Locate the cell with the specified text and output its [X, Y] center coordinate. 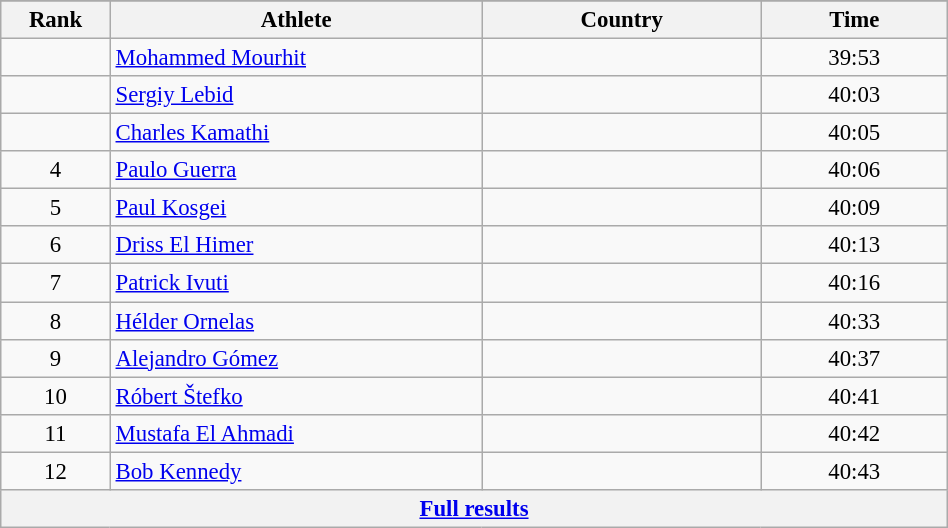
Paulo Guerra [296, 170]
40:43 [854, 471]
Rank [56, 20]
7 [56, 283]
Mohammed Mourhit [296, 58]
40:09 [854, 208]
40:13 [854, 245]
Country [622, 20]
Time [854, 20]
Hélder Ornelas [296, 321]
40:42 [854, 433]
Charles Kamathi [296, 133]
5 [56, 208]
40:41 [854, 396]
40:05 [854, 133]
9 [56, 358]
10 [56, 396]
Athlete [296, 20]
40:37 [854, 358]
40:16 [854, 283]
Bob Kennedy [296, 471]
Mustafa El Ahmadi [296, 433]
Driss El Himer [296, 245]
Paul Kosgei [296, 208]
8 [56, 321]
Patrick Ivuti [296, 283]
12 [56, 471]
4 [56, 170]
40:03 [854, 95]
6 [56, 245]
39:53 [854, 58]
11 [56, 433]
Alejandro Gómez [296, 358]
40:33 [854, 321]
Róbert Štefko [296, 396]
Sergiy Lebid [296, 95]
Full results [474, 509]
40:06 [854, 170]
